From the cell containing the given text, extract its center point as [x, y] coordinate. 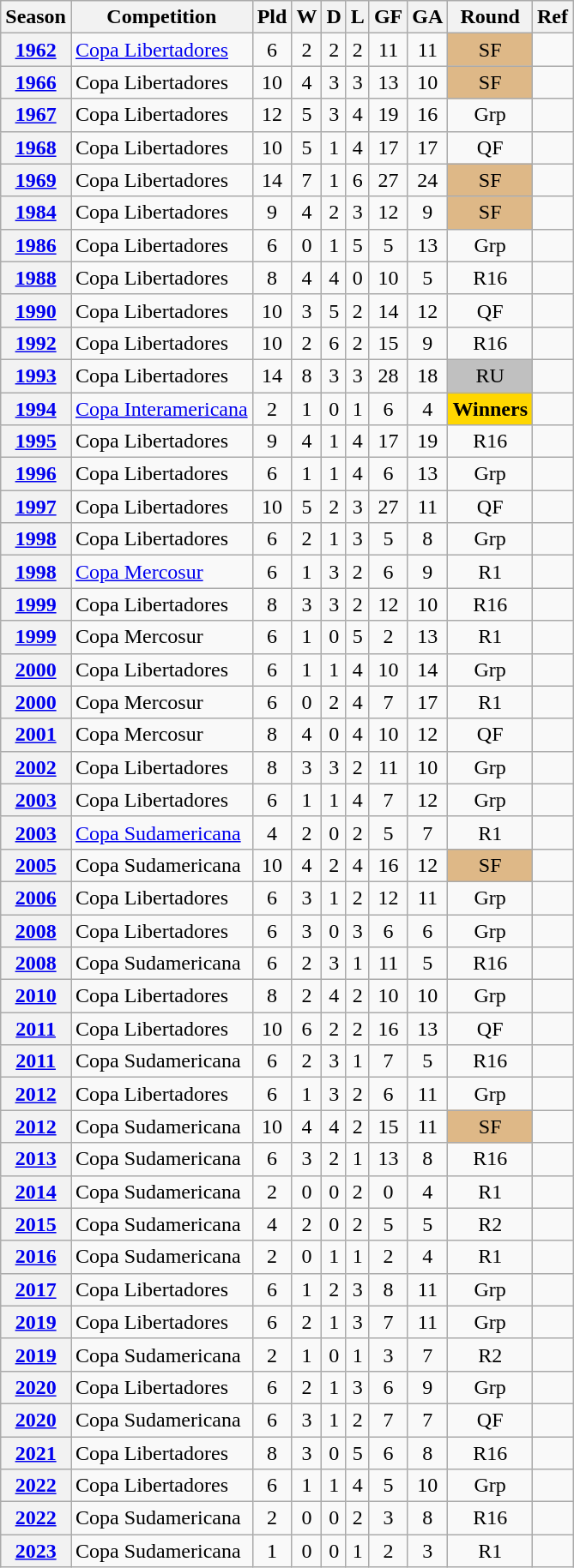
Copa Interamericana [161, 409]
2006 [36, 898]
Season [36, 17]
1968 [36, 147]
1967 [36, 115]
1986 [36, 245]
1996 [36, 474]
Winners [491, 409]
2013 [36, 1159]
1990 [36, 310]
2015 [36, 1224]
18 [427, 375]
1997 [36, 507]
24 [427, 180]
2016 [36, 1257]
GA [427, 17]
Ref [553, 17]
GF [388, 17]
Pld [272, 17]
1988 [36, 278]
2014 [36, 1192]
2001 [36, 735]
1992 [36, 343]
RU [491, 375]
2005 [36, 865]
1995 [36, 442]
2002 [36, 767]
1962 [36, 50]
L [357, 17]
1993 [36, 375]
Round [491, 17]
1966 [36, 82]
1984 [36, 213]
W [307, 17]
2010 [36, 996]
2017 [36, 1289]
Competition [161, 17]
D [334, 17]
2023 [36, 1551]
28 [388, 375]
1969 [36, 180]
2021 [36, 1453]
1994 [36, 409]
